For the text-containing cell, return its midpoint in (x, y) coordinate format. 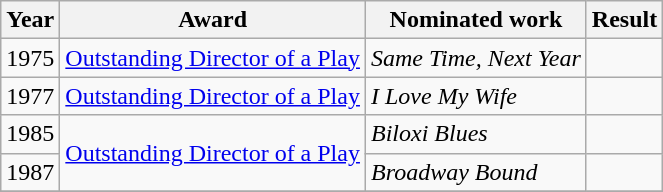
Biloxi Blues (476, 134)
Same Time, Next Year (476, 58)
I Love My Wife (476, 96)
1975 (30, 58)
1985 (30, 134)
Award (213, 20)
Broadway Bound (476, 172)
1987 (30, 172)
Year (30, 20)
Nominated work (476, 20)
1977 (30, 96)
Result (624, 20)
